Return the (x, y) coordinate for the center point of the cell that contains the specified text.  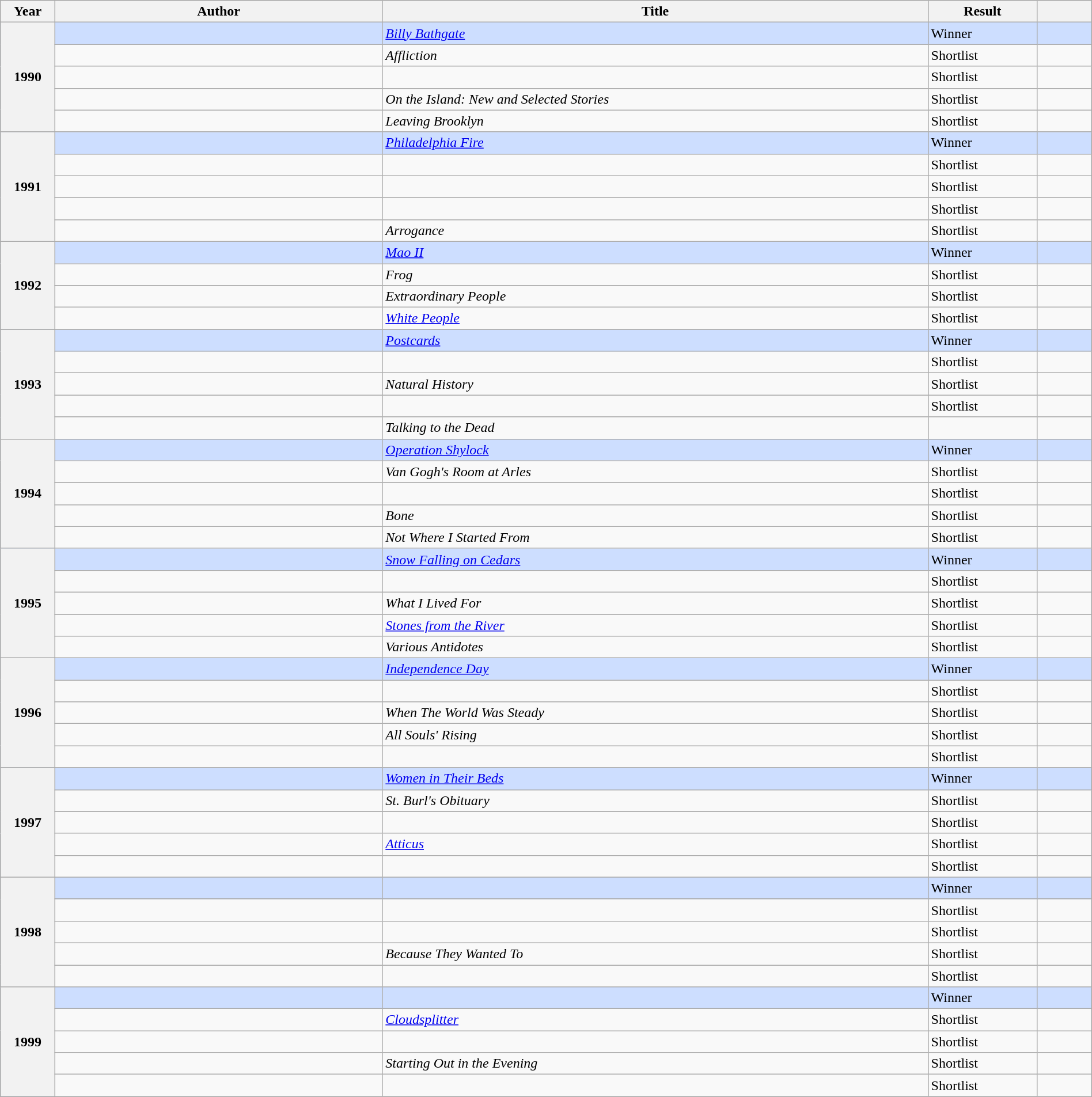
Arrogance (655, 230)
Operation Shylock (655, 450)
Talking to the Dead (655, 428)
St. Burl's Obituary (655, 800)
1994 (28, 494)
1995 (28, 603)
Billy Bathgate (655, 33)
Various Antidotes (655, 647)
1992 (28, 285)
Women in Their Beds (655, 779)
1990 (28, 77)
Bone (655, 515)
Result (983, 12)
Van Gogh's Room at Arles (655, 472)
On the Island: New and Selected Stories (655, 99)
Postcards (655, 340)
Independence Day (655, 669)
White People (655, 318)
What I Lived For (655, 603)
Leaving Brooklyn (655, 121)
1999 (28, 1042)
Snow Falling on Cedars (655, 559)
When The World Was Steady (655, 713)
1998 (28, 932)
Atticus (655, 844)
Affliction (655, 55)
Extraordinary People (655, 297)
Natural History (655, 384)
1991 (28, 187)
1993 (28, 384)
1996 (28, 713)
Author (218, 12)
Cloudsplitter (655, 1020)
All Souls' Rising (655, 735)
1997 (28, 822)
Mao II (655, 252)
Not Where I Started From (655, 537)
Year (28, 12)
Because They Wanted To (655, 954)
Starting Out in the Evening (655, 1064)
Stones from the River (655, 625)
Philadelphia Fire (655, 143)
Title (655, 12)
Frog (655, 275)
